Capture the cell that displays the provided text and extract its [X, Y] central coordinate. 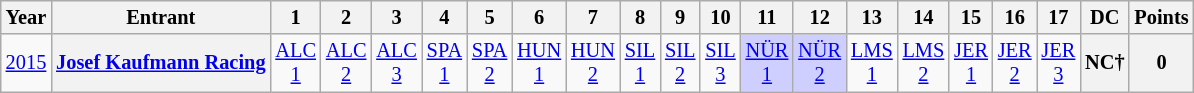
SPA2 [490, 63]
16 [1015, 17]
LMS1 [872, 63]
Year [26, 17]
2 [346, 17]
ALC2 [346, 63]
NÜR1 [768, 63]
HUN1 [539, 63]
7 [593, 17]
NC† [1104, 63]
Points [1161, 17]
6 [539, 17]
HUN2 [593, 63]
JER3 [1058, 63]
0 [1161, 63]
4 [444, 17]
15 [971, 17]
LMS2 [924, 63]
12 [820, 17]
5 [490, 17]
17 [1058, 17]
JER1 [971, 63]
3 [396, 17]
10 [720, 17]
JER2 [1015, 63]
ALC1 [295, 63]
Entrant [160, 17]
13 [872, 17]
8 [640, 17]
ALC3 [396, 63]
DC [1104, 17]
11 [768, 17]
Josef Kaufmann Racing [160, 63]
14 [924, 17]
9 [680, 17]
SIL2 [680, 63]
NÜR2 [820, 63]
1 [295, 17]
SIL3 [720, 63]
SPA1 [444, 63]
2015 [26, 63]
SIL1 [640, 63]
